Output the [x, y] coordinate of the center of the cell containing the given text.  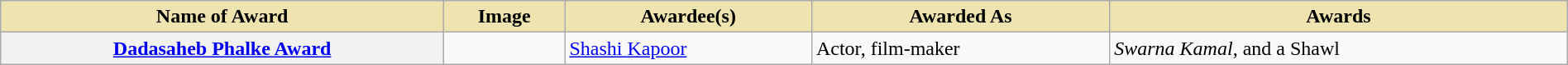
Shashi Kapoor [688, 48]
Swarna Kamal, and a Shawl [1339, 48]
Actor, film-maker [960, 48]
Awardee(s) [688, 17]
Awarded As [960, 17]
Name of Award [222, 17]
Image [504, 17]
Dadasaheb Phalke Award [222, 48]
Awards [1339, 17]
